Capture the cell that displays the provided text and extract its (x, y) central coordinate. 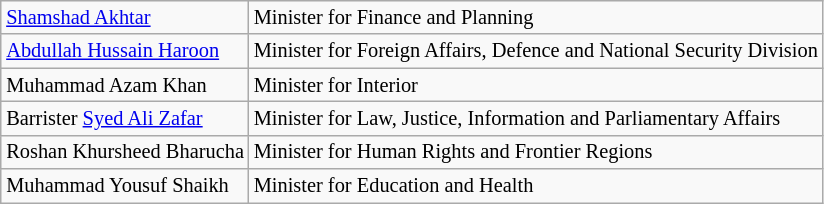
Minister for Interior (536, 85)
Minister for Foreign Affairs, Defence and National Security Division (536, 51)
Muhammad Yousuf Shaikh (125, 186)
Shamshad Akhtar (125, 18)
Abdullah Hussain Haroon (125, 51)
Barrister Syed Ali Zafar (125, 119)
Minister for Law, Justice, Information and Parliamentary Affairs (536, 119)
Minister for Finance and Planning (536, 18)
Minister for Human Rights and Frontier Regions (536, 152)
Roshan Khursheed Bharucha (125, 152)
Minister for Education and Health (536, 186)
Muhammad Azam Khan (125, 85)
